Return the (x, y) coordinate for the center point of the cell that contains the specified text.  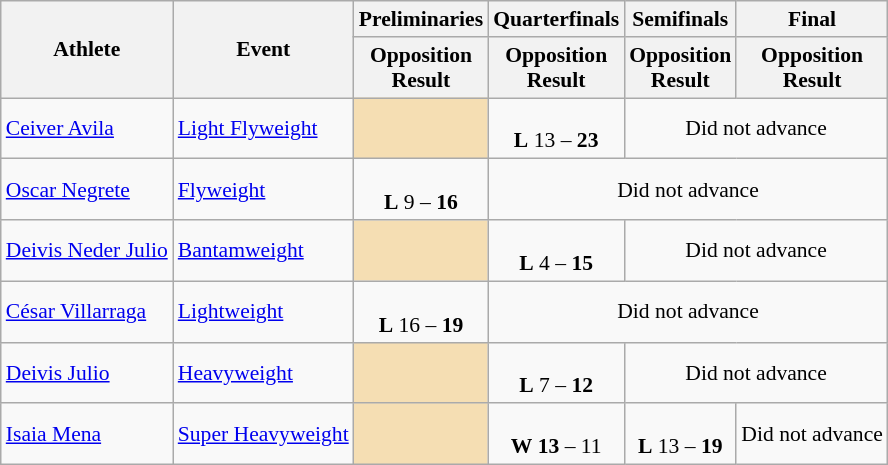
Ceiver Avila (87, 128)
L 4 – 15 (556, 250)
L 9 – 16 (421, 190)
Flyweight (264, 190)
Final (812, 19)
Deivis Julio (87, 372)
L 16 – 19 (421, 312)
Lightweight (264, 312)
Heavyweight (264, 372)
Preliminaries (421, 19)
Deivis Neder Julio (87, 250)
César Villarraga (87, 312)
Athlete (87, 50)
L 13 – 23 (556, 128)
Quarterfinals (556, 19)
Isaia Mena (87, 434)
Super Heavyweight (264, 434)
W 13 – 11 (556, 434)
Semifinals (680, 19)
Bantamweight (264, 250)
L 13 – 19 (680, 434)
Oscar Negrete (87, 190)
L 7 – 12 (556, 372)
Light Flyweight (264, 128)
Event (264, 50)
